Scan for the cell matching the given text and deliver its (x, y) coordinate at center. 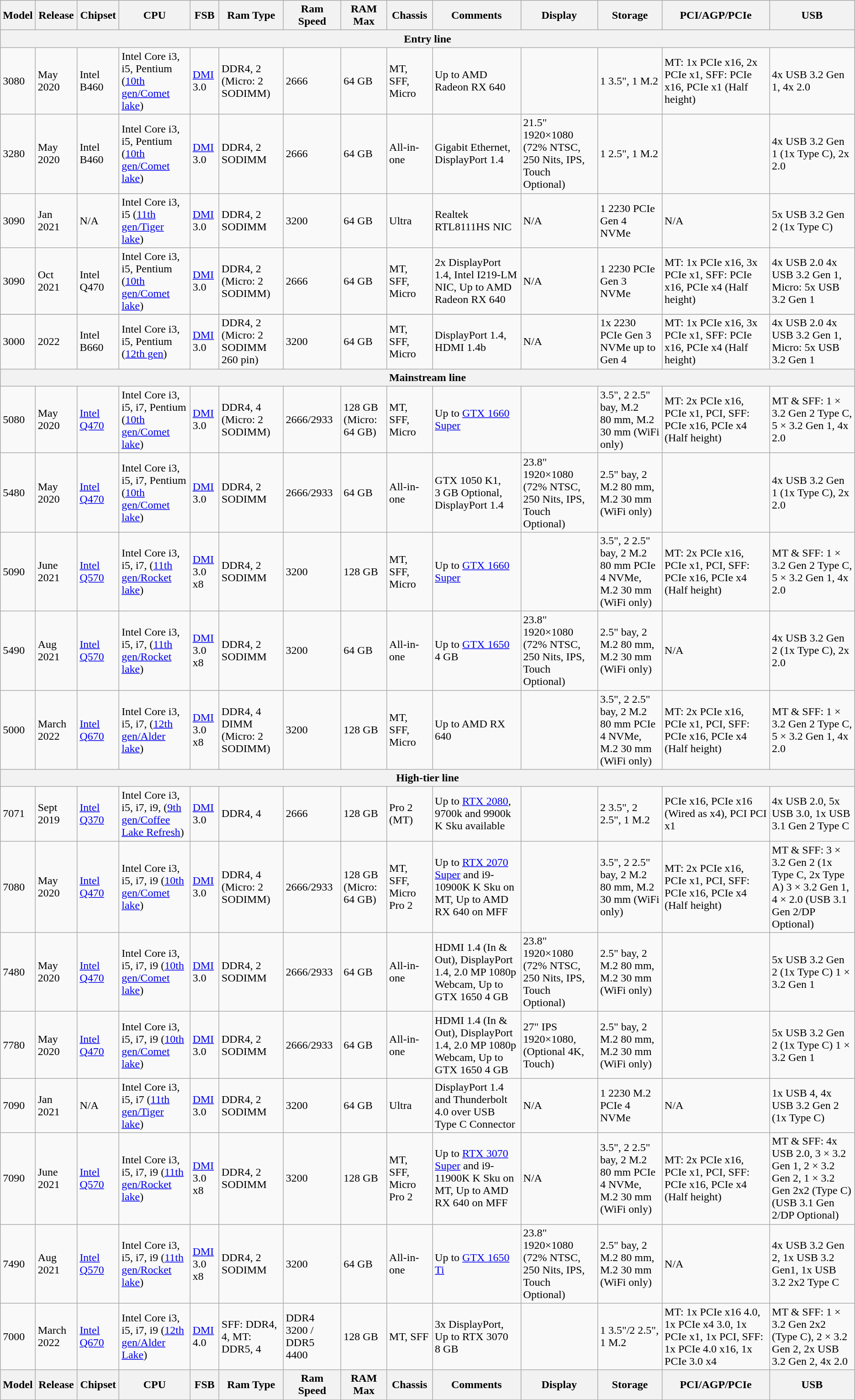
GTX 1050 K1, 3 GB Optional, DisplayPort 1.4 (477, 493)
2x DisplayPort 1.4, Intel I219-LM NIC, Up to AMD Radeon RX 640 (477, 281)
4x USB 3.2 Gen 2 (1x Type C), 2x 2.0 (812, 651)
5000 (18, 729)
DDR4, 4 DIMM (Micro: 2 SODIMM) (251, 729)
Pro 2 (MT) (410, 814)
Up to GTX 1650 Ti (477, 1264)
5x USB 3.2 Gen 2 (1x Type C) (812, 220)
3x DisplayPort, Up to RTX 3070 8 GB (477, 1336)
DisplayPort 1.4, HDMI 1.4b (477, 342)
1 2230 PCIe Gen 3 NVMe (629, 281)
7000 (18, 1336)
2 3.5", 2 2.5", 1 M.2 (629, 814)
7080 (18, 887)
PCIe x16, PCIe x16 (Wired as x4), PCI PCI x1 (716, 814)
Intel Core i3, i5, i7, i9 (12th gen/Alder Lake) (154, 1336)
Up to GTX 1650 4 GB (477, 651)
Sept 2019 (56, 814)
7480 (18, 972)
4x USB 3.2 Gen 2, 1x USB 3.2 Gen1, 1x USB 3.2 2x2 Type C (812, 1264)
DMI 4.0 (205, 1336)
MT, SFF (410, 1336)
2022 (56, 342)
Realtek RTL8111HS NIC (477, 220)
1 3.5", 1 M.2 (629, 81)
SFF: DDR4, 4, MT: DDR5, 4 (251, 1336)
Gigabit Ethernet, DisplayPort 1.4 (477, 154)
3000 (18, 342)
3080 (18, 81)
Intel Core i3, i5 (11th gen/Tiger lake) (154, 220)
MT: 1x PCIe x16 4.0, 1x PCIe x4 3.0, 1x PCIe x1, 1x PCI, SFF: 1x PCIe 4.0 x16, 1x PCIe 3.0 x4 (716, 1336)
Intel Q370 (98, 814)
1x USB 4, 4x USB 3.2 Gen 2 (1x Type C) (812, 1106)
Intel Core i3, i5, i7, (12th gen/Alder lake) (154, 729)
Oct 2021 (56, 281)
DDR4, 4 (251, 814)
4x USB 2.0, 5x USB 3.0, 1x USB 3.1 Gen 2 Type C (812, 814)
21.5" 1920×1080 (72% NTSC, 250 Nits, IPS, Touch Optional) (559, 154)
Intel Core i3, i5, i7, i9, (9th gen/Coffee Lake Refresh) (154, 814)
Up to AMD RX 640 (477, 729)
1 2230 PCIe Gen 4 NVMe (629, 220)
Intel Core i3, i5, Pentium (12th gen) (154, 342)
7780 (18, 1045)
1 2230 M.2 PCIe 4 NVMe (629, 1106)
5490 (18, 651)
Entry line (427, 39)
3.5", 2 2.5" bay, 2 M.2 80 mm, M.2 30 mm (WiFi only) (629, 887)
7071 (18, 814)
High-tier line (427, 778)
1 2.5", 1 M.2 (629, 154)
MT & SFF: 3 × 3.2 Gen 2 (1x Type C, 2x Type A) 3 × 3.2 Gen 1, 4 × 2.0 (USB 3.1 Gen 2/DP Optional) (812, 887)
Up to RTX 2080, 9700k and 9900k K Sku available (477, 814)
DisplayPort 1.4 and Thunderbolt 4.0 over USB Type C Connector (477, 1106)
DDR4 3200 / DDR5 4400 (312, 1336)
Up to RTX 2070 Super and i9-10900K K Sku on MT, Up to AMD RX 640 on MFF (477, 887)
MT: 1x PCIe x16, 2x PCIe x1, SFF: PCIe x16, PCIe x1 (Half height) (716, 81)
7490 (18, 1264)
1x 2230 PCIe Gen 3 NVMe up to Gen 4 (629, 342)
3280 (18, 154)
MT & SFF: 1 × 3.2 Gen 2x2 (Type C), 2 × 3.2 Gen 2, 2x USB 3.2 Gen 2, 4x 2.0 (812, 1336)
1 3.5"/2 2.5", 1 M.2 (629, 1336)
5480 (18, 493)
MT & SFF: 4x USB 2.0, 3 × 3.2 Gen 1, 2 × 3.2 Gen 2, 1 × 3.2 Gen 2x2 (Type C)(USB 3.1 Gen 2/DP Optional) (812, 1178)
DDR4, 2 (Micro: 2 SODIMM 260 pin) (251, 342)
Intel Core i3, i5, i7 (11th gen/Tiger lake) (154, 1106)
5080 (18, 419)
Intel B660 (98, 342)
27" IPS 1920×1080, (Optional 4K, Touch) (559, 1045)
4x USB 3.2 Gen 1, 4x 2.0 (812, 81)
3.5", 2 2.5" bay, M.2 80 mm, M.2 30 mm (WiFi only) (629, 419)
Up to RTX 3070 Super and i9-11900K K Sku on MT, Up to AMD RX 640 on MFF (477, 1178)
Up to AMD Radeon RX 640 (477, 81)
Mainstream line (427, 377)
5090 (18, 571)
